For the text-containing cell, return its midpoint in (X, Y) coordinate format. 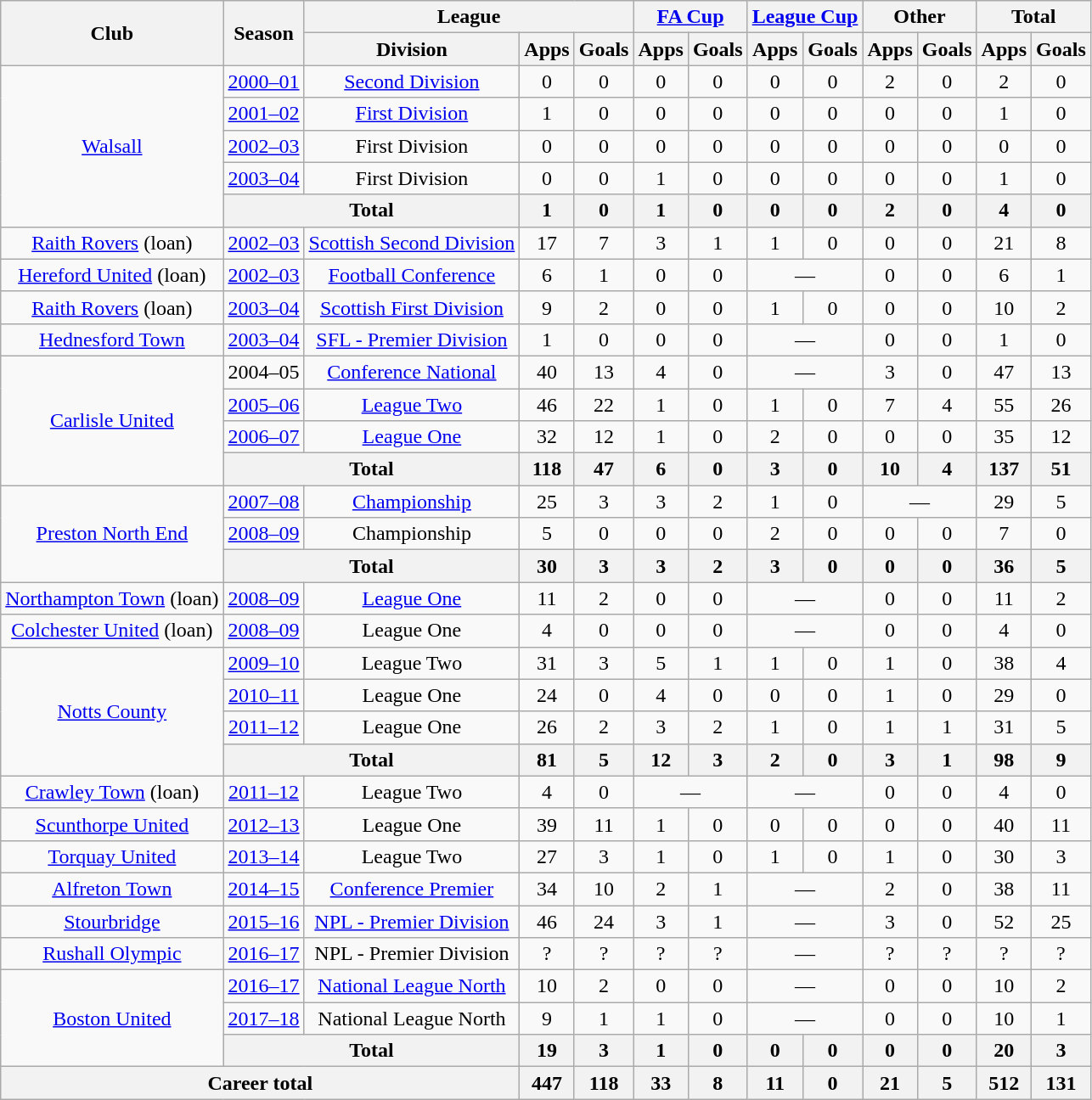
19 (547, 1051)
39 (547, 824)
36 (1004, 566)
2009–10 (263, 663)
Boston United (112, 1019)
Season (263, 33)
Stourbridge (112, 921)
2007–08 (263, 502)
32 (547, 437)
98 (1004, 760)
League (469, 17)
Carlisle United (112, 420)
Scottish First Division (412, 307)
Scottish Second Division (412, 243)
Conference National (412, 372)
137 (1004, 469)
Alfreton Town (112, 889)
2010–11 (263, 695)
34 (547, 889)
Second Division (412, 81)
512 (1004, 1083)
131 (1061, 1083)
22 (604, 405)
52 (1004, 921)
2000–01 (263, 81)
FA Cup (690, 17)
Hednesford Town (112, 340)
20 (1004, 1051)
51 (1061, 469)
2004–05 (263, 372)
Rushall Olympic (112, 954)
Football Conference (412, 275)
35 (1004, 437)
2001–02 (263, 114)
2006–07 (263, 437)
2013–14 (263, 856)
Career total (260, 1083)
Colchester United (loan) (112, 631)
Scunthorpe United (112, 824)
Torquay United (112, 856)
2017–18 (263, 1019)
55 (1004, 405)
Crawley Town (loan) (112, 792)
2005–06 (263, 405)
League Cup (805, 17)
Preston North End (112, 534)
SFL - Premier Division (412, 340)
2014–15 (263, 889)
447 (547, 1083)
Club (112, 33)
17 (547, 243)
2015–16 (263, 921)
81 (547, 760)
Northampton Town (loan) (112, 598)
27 (547, 856)
Conference Premier (412, 889)
Division (412, 49)
Notts County (112, 711)
Walsall (112, 146)
Hereford United (loan) (112, 275)
33 (661, 1083)
2012–13 (263, 824)
Other (920, 17)
